Detect which cell encompasses the target text, then output its (x, y) center coordinate. 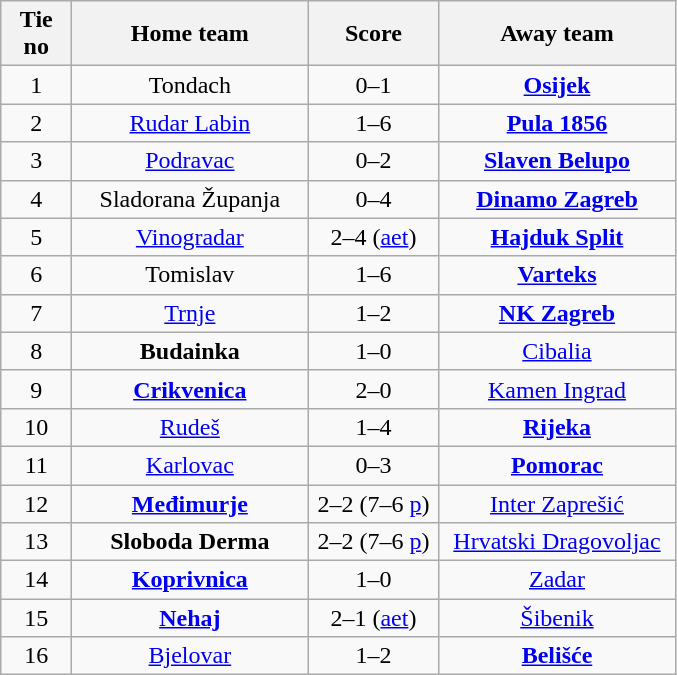
Sloboda Derma (190, 542)
7 (36, 313)
6 (36, 275)
Slaven Belupo (557, 161)
8 (36, 351)
Karlovac (190, 465)
15 (36, 618)
Koprivnica (190, 580)
2–0 (374, 389)
Osijek (557, 85)
Šibenik (557, 618)
13 (36, 542)
10 (36, 427)
1–4 (374, 427)
3 (36, 161)
Pula 1856 (557, 123)
4 (36, 199)
Tie no (36, 34)
Tomislav (190, 275)
Rijeka (557, 427)
Vinogradar (190, 237)
0–4 (374, 199)
Kamen Ingrad (557, 389)
Pomorac (557, 465)
Inter Zaprešić (557, 503)
14 (36, 580)
Dinamo Zagreb (557, 199)
Rudeš (190, 427)
Sladorana Županja (190, 199)
0–3 (374, 465)
Cibalia (557, 351)
Home team (190, 34)
Varteks (557, 275)
Bjelovar (190, 656)
Tondach (190, 85)
Crikvenica (190, 389)
Hrvatski Dragovoljac (557, 542)
Međimurje (190, 503)
2–1 (aet) (374, 618)
Away team (557, 34)
9 (36, 389)
0–2 (374, 161)
Podravac (190, 161)
11 (36, 465)
2–4 (aet) (374, 237)
16 (36, 656)
Belišće (557, 656)
Zadar (557, 580)
Budainka (190, 351)
NK Zagreb (557, 313)
Hajduk Split (557, 237)
5 (36, 237)
1 (36, 85)
Nehaj (190, 618)
0–1 (374, 85)
Trnje (190, 313)
Rudar Labin (190, 123)
Score (374, 34)
2 (36, 123)
12 (36, 503)
